Output the [X, Y] coordinate of the center of the cell containing the given text.  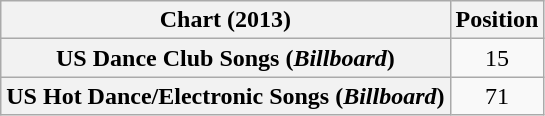
71 [497, 96]
15 [497, 58]
Position [497, 20]
US Dance Club Songs (Billboard) [226, 58]
Chart (2013) [226, 20]
US Hot Dance/Electronic Songs (Billboard) [226, 96]
